Pinpoint the cell where the given text exists, returning its (X, Y) midpoint coordinate. 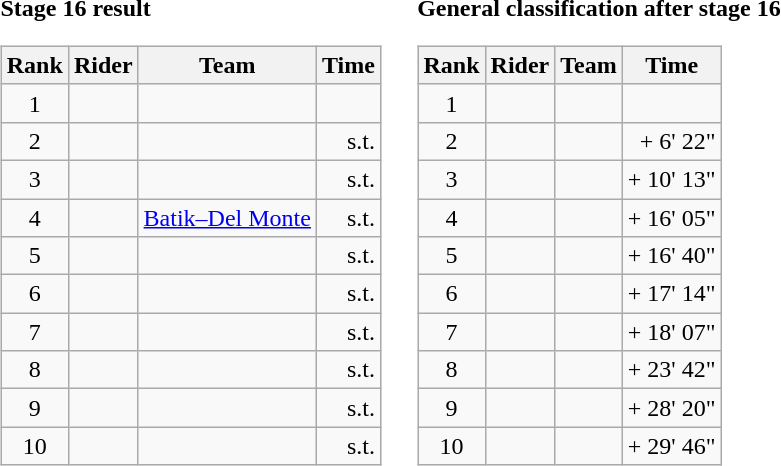
+ 23' 42" (672, 370)
+ 17' 14" (672, 294)
+ 29' 46" (672, 446)
+ 16' 40" (672, 256)
Batik–Del Monte (227, 217)
+ 6' 22" (672, 141)
+ 16' 05" (672, 217)
+ 10' 13" (672, 179)
+ 28' 20" (672, 408)
+ 18' 07" (672, 332)
